Extract the (X, Y) coordinate from the center of the cell holding the provided text.  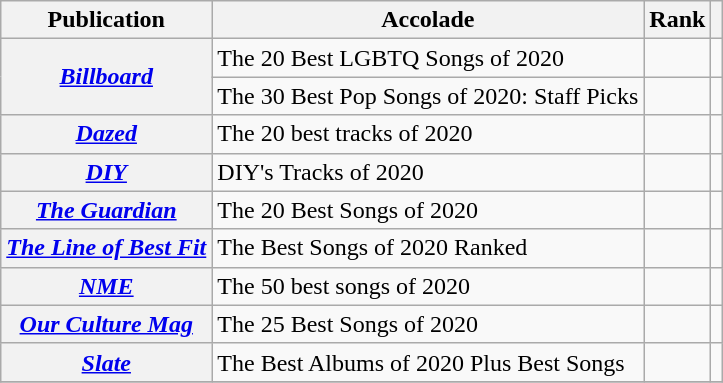
The Best Albums of 2020 Plus Best Songs (428, 362)
The Line of Best Fit (106, 248)
DIY's Tracks of 2020 (428, 172)
Accolade (428, 20)
Publication (106, 20)
Billboard (106, 77)
Slate (106, 362)
Rank (678, 20)
NME (106, 286)
The 20 best tracks of 2020 (428, 134)
The 30 Best Pop Songs of 2020: Staff Picks (428, 96)
DIY (106, 172)
Our Culture Mag (106, 324)
The 50 best songs of 2020 (428, 286)
The 20 Best LGBTQ Songs of 2020 (428, 58)
The Guardian (106, 210)
Dazed (106, 134)
The 20 Best Songs of 2020 (428, 210)
The Best Songs of 2020 Ranked (428, 248)
The 25 Best Songs of 2020 (428, 324)
